Capture the cell that displays the provided text and extract its (x, y) central coordinate. 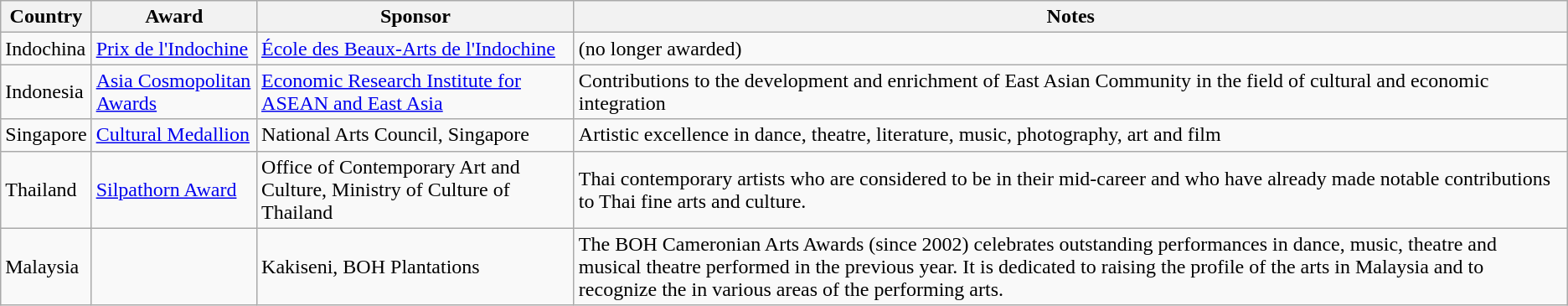
Malaysia (46, 267)
Award (174, 17)
Kakiseni, BOH Plantations (415, 267)
(no longer awarded) (1070, 49)
Economic Research Institute for ASEAN and East Asia (415, 92)
Country (46, 17)
Thai contemporary artists who are considered to be in their mid-career and who have already made notable contributions to Thai fine arts and culture. (1070, 189)
Sponsor (415, 17)
Artistic excellence in dance, theatre, literature, music, photography, art and film (1070, 135)
National Arts Council, Singapore (415, 135)
Notes (1070, 17)
Indonesia (46, 92)
Office of Contemporary Art and Culture, Ministry of Culture of Thailand (415, 189)
École des Beaux-Arts de l'Indochine (415, 49)
Prix de l'Indochine (174, 49)
Thailand (46, 189)
Singapore (46, 135)
Silpathorn Award (174, 189)
Cultural Medallion (174, 135)
Asia Cosmopolitan Awards (174, 92)
Indochina (46, 49)
Contributions to the development and enrichment of East Asian Community in the field of cultural and economic integration (1070, 92)
